Return the [X, Y] coordinate for the center point of the cell that contains the specified text.  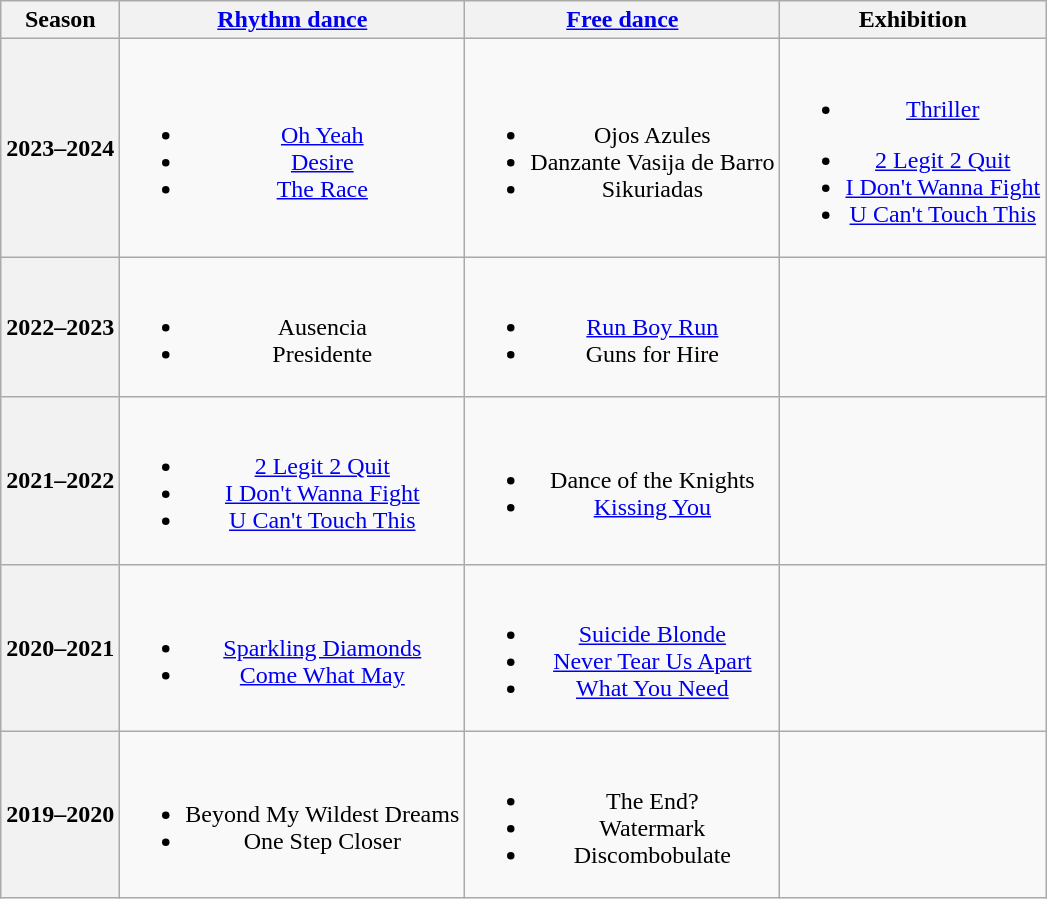
AusenciaPresidente [292, 327]
Free dance [622, 20]
2019–2020 [60, 814]
2021–2022 [60, 480]
Sparkling Diamonds Come What May [292, 648]
2 Legit 2 Quit I Don't Wanna Fight U Can't Touch This [292, 480]
The End? Watermark Discombobulate [622, 814]
2020–2021 [60, 648]
Beyond My Wildest DreamsOne Step Closer [292, 814]
2023–2024 [60, 148]
Oh YeahDesireThe Race [292, 148]
Exhibition [913, 20]
2022–2023 [60, 327]
Season [60, 20]
Run Boy RunGuns for Hire [622, 327]
Suicide BlondeNever Tear Us ApartWhat You Need [622, 648]
Rhythm dance [292, 20]
Ojos Azules Danzante Vasija de Barro Sikuriadas [622, 148]
Thriller 2 Legit 2 Quit I Don't Wanna Fight U Can't Touch This [913, 148]
Dance of the Knights Kissing You [622, 480]
